Scan for the cell matching the given text and deliver its (x, y) coordinate at center. 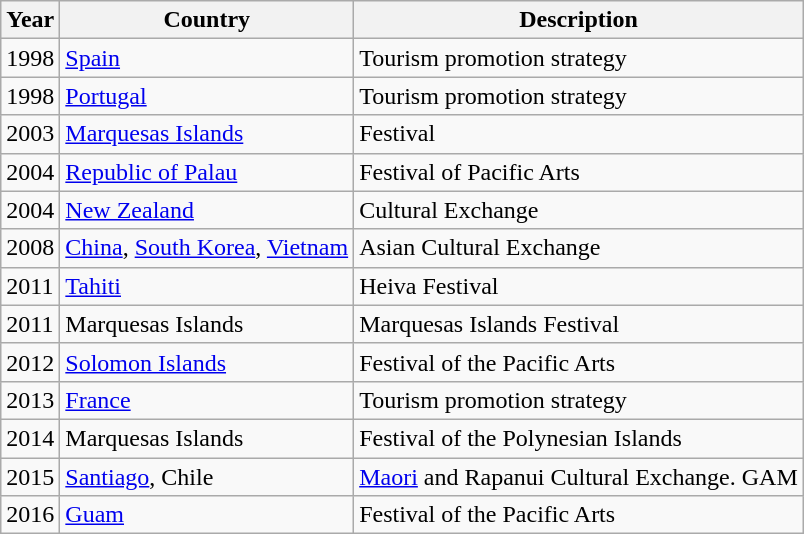
2013 (30, 400)
Festival (579, 134)
Year (30, 20)
New Zealand (207, 210)
China, South Korea, Vietnam (207, 248)
Guam (207, 515)
2008 (30, 248)
Santiago, Chile (207, 477)
2016 (30, 515)
Solomon Islands (207, 362)
Republic of Palau (207, 172)
2012 (30, 362)
Festival of Pacific Arts (579, 172)
Description (579, 20)
Cultural Exchange (579, 210)
Country (207, 20)
Marquesas Islands Festival (579, 324)
Tahiti (207, 286)
Maori and Rapanui Cultural Exchange. GAM (579, 477)
2003 (30, 134)
Portugal (207, 96)
2014 (30, 438)
Spain (207, 58)
2015 (30, 477)
France (207, 400)
Festival of the Polynesian Islands (579, 438)
Asian Cultural Exchange (579, 248)
Heiva Festival (579, 286)
